Find where the given text appears and provide that cell's center as [x, y] coordinate. 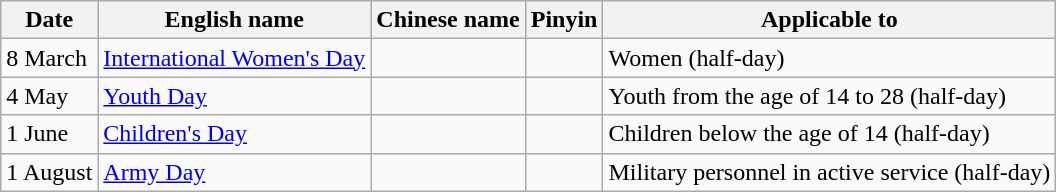
Youth from the age of 14 to 28 (half-day) [830, 96]
1 August [50, 172]
Pinyin [564, 20]
Women (half-day) [830, 58]
English name [234, 20]
1 June [50, 134]
4 May [50, 96]
Children below the age of 14 (half-day) [830, 134]
Applicable to [830, 20]
Army Day [234, 172]
Chinese name [448, 20]
Military personnel in active service (half-day) [830, 172]
8 March [50, 58]
International Women's Day [234, 58]
Children's Day [234, 134]
Youth Day [234, 96]
Date [50, 20]
